Find where the given text appears and provide that cell's center as [X, Y] coordinate. 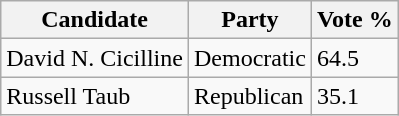
Vote % [354, 20]
Russell Taub [95, 96]
David N. Cicilline [95, 58]
Party [250, 20]
64.5 [354, 58]
Democratic [250, 58]
Republican [250, 96]
35.1 [354, 96]
Candidate [95, 20]
